For the text-containing cell, return its midpoint in [X, Y] coordinate format. 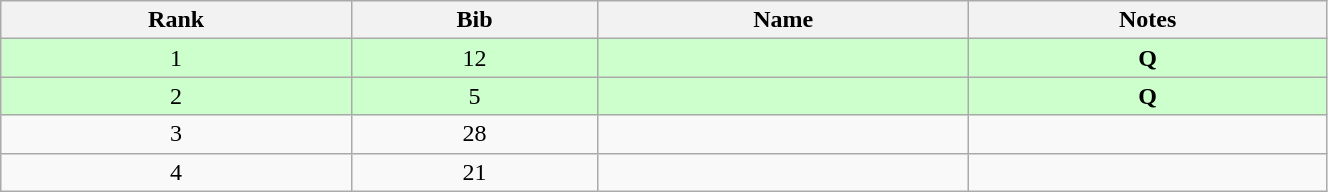
5 [474, 96]
1 [176, 58]
Bib [474, 20]
21 [474, 172]
2 [176, 96]
Name [784, 20]
Notes [1148, 20]
28 [474, 134]
12 [474, 58]
Rank [176, 20]
3 [176, 134]
4 [176, 172]
